Search for the cell housing the specified text and yield its [X, Y] center coordinate. 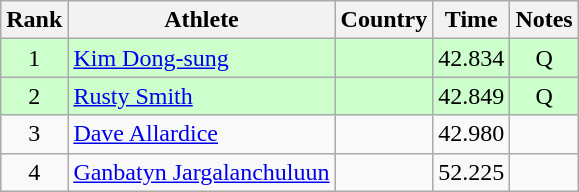
Country [384, 20]
4 [34, 172]
3 [34, 134]
Dave Allardice [202, 134]
Athlete [202, 20]
Ganbatyn Jargalanchuluun [202, 172]
Kim Dong-sung [202, 58]
Time [472, 20]
Rank [34, 20]
42.980 [472, 134]
1 [34, 58]
42.849 [472, 96]
52.225 [472, 172]
Rusty Smith [202, 96]
2 [34, 96]
42.834 [472, 58]
Notes [544, 20]
